Locate the cell with the specified text and output its [X, Y] center coordinate. 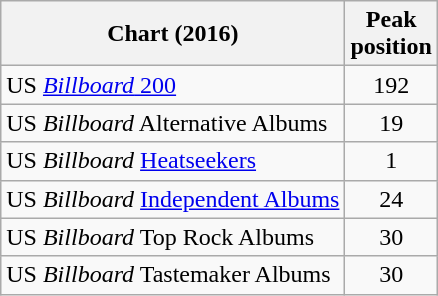
1 [391, 161]
US Billboard Heatseekers [173, 161]
24 [391, 199]
US Billboard Top Rock Albums [173, 237]
US Billboard Alternative Albums [173, 123]
Chart (2016) [173, 34]
192 [391, 85]
US Billboard 200 [173, 85]
US Billboard Tastemaker Albums [173, 275]
Peakposition [391, 34]
US Billboard Independent Albums [173, 199]
19 [391, 123]
